Capture the cell that displays the provided text and extract its (X, Y) central coordinate. 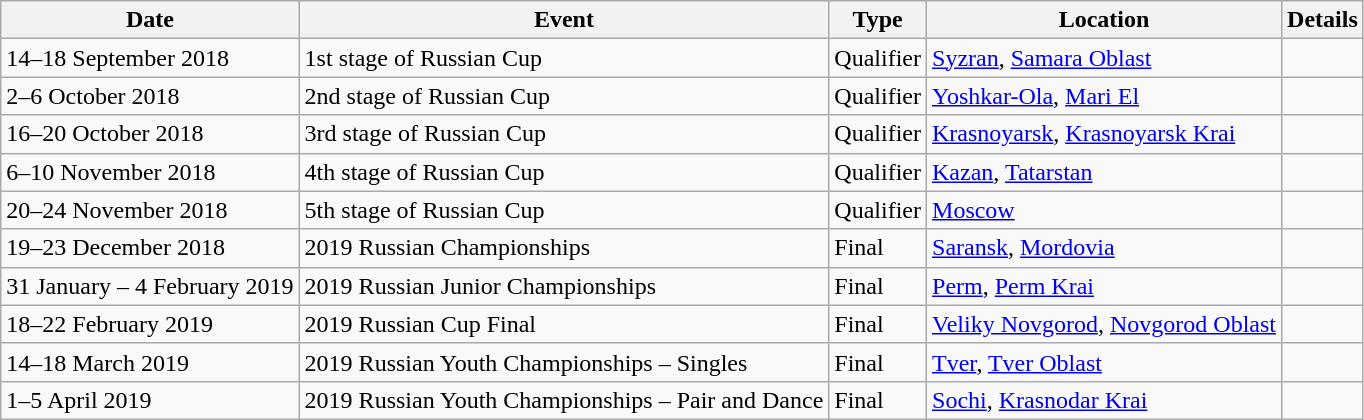
2019 Russian Junior Championships (564, 286)
2019 Russian Championships (564, 248)
31 January – 4 February 2019 (150, 286)
2019 Russian Youth Championships – Singles (564, 362)
3rd stage of Russian Cup (564, 134)
Tver, Tver Oblast (1104, 362)
1–5 April 2019 (150, 400)
2019 Russian Cup Final (564, 324)
14–18 September 2018 (150, 58)
2nd stage of Russian Cup (564, 96)
Date (150, 20)
Kazan, Tatarstan (1104, 172)
Location (1104, 20)
Veliky Novgorod, Novgorod Oblast (1104, 324)
5th stage of Russian Cup (564, 210)
Krasnoyarsk, Krasnoyarsk Krai (1104, 134)
Event (564, 20)
Syzran, Samara Oblast (1104, 58)
Sochi, Krasnodar Krai (1104, 400)
2–6 October 2018 (150, 96)
Yoshkar-Ola, Mari El (1104, 96)
18–22 February 2019 (150, 324)
1st stage of Russian Cup (564, 58)
Details (1323, 20)
14–18 March 2019 (150, 362)
4th stage of Russian Cup (564, 172)
16–20 October 2018 (150, 134)
Type (878, 20)
Saransk, Mordovia (1104, 248)
20–24 November 2018 (150, 210)
2019 Russian Youth Championships – Pair and Dance (564, 400)
Moscow (1104, 210)
6–10 November 2018 (150, 172)
19–23 December 2018 (150, 248)
Perm, Perm Krai (1104, 286)
